Extract the [X, Y] coordinate from the center of the cell holding the provided text.  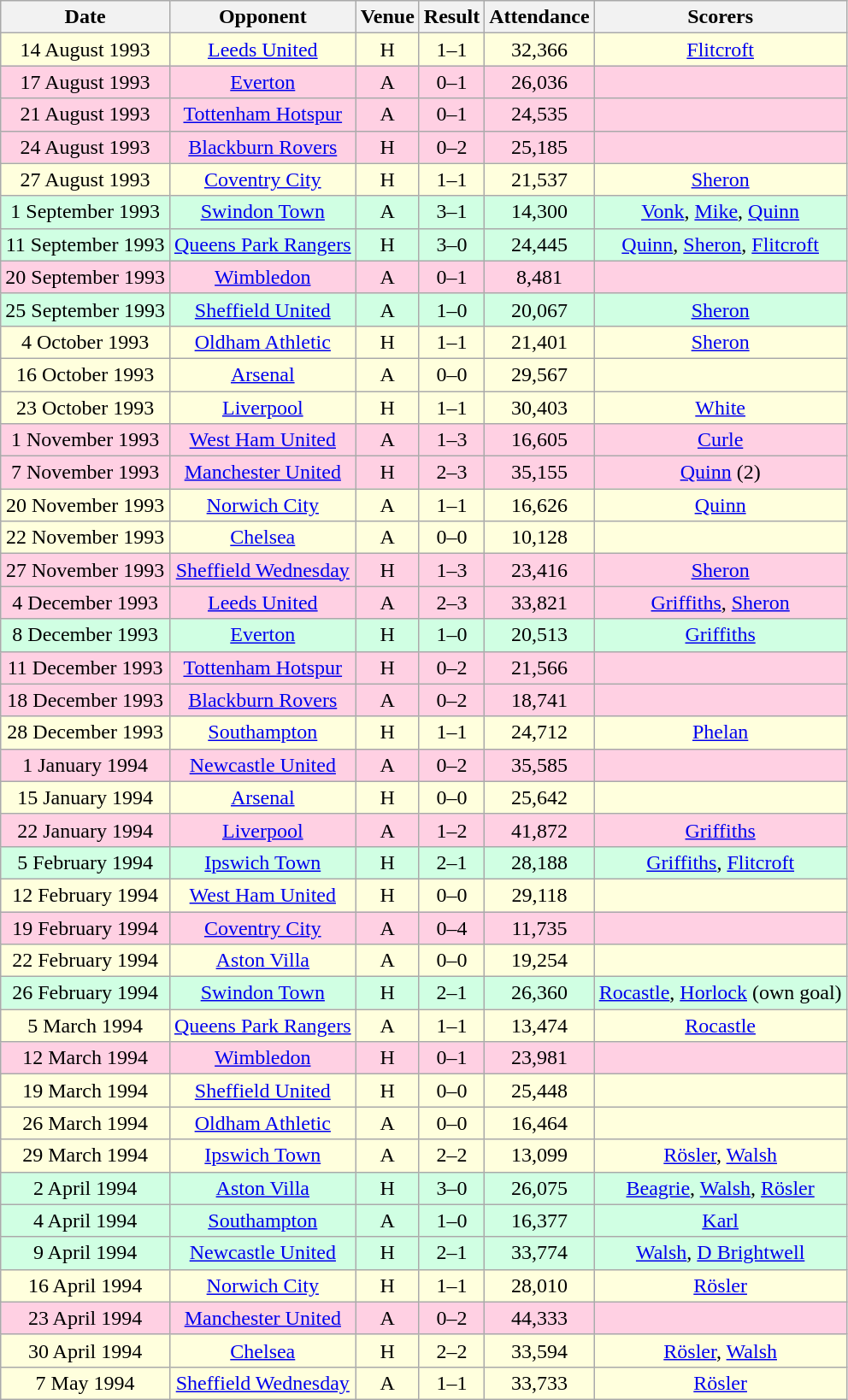
27 August 1993 [85, 179]
Opponent [262, 17]
1 November 1993 [85, 440]
21,401 [539, 342]
23,981 [539, 1058]
5 March 1994 [85, 1026]
22 January 1994 [85, 830]
1 January 1994 [85, 765]
Griffiths, Sheron [720, 603]
25,642 [539, 797]
12 March 1994 [85, 1058]
17 August 1993 [85, 82]
20 November 1993 [85, 505]
35,585 [539, 765]
Quinn (2) [720, 473]
26 February 1994 [85, 993]
12 February 1994 [85, 895]
24,535 [539, 115]
16 October 1993 [85, 374]
19 March 1994 [85, 1091]
27 November 1993 [85, 570]
19 February 1994 [85, 927]
22 November 1993 [85, 538]
20 September 1993 [85, 277]
26,036 [539, 82]
14,300 [539, 212]
9 April 1994 [85, 1253]
28,188 [539, 862]
16 April 1994 [85, 1285]
13,474 [539, 1026]
29,118 [539, 895]
Beagrie, Walsh, Rösler [720, 1188]
Result [451, 17]
15 January 1994 [85, 797]
25,185 [539, 147]
11 December 1993 [85, 668]
Date [85, 17]
Griffiths, Flitcroft [720, 862]
44,333 [539, 1318]
24 August 1993 [85, 147]
29 March 1994 [85, 1156]
13,099 [539, 1156]
7 November 1993 [85, 473]
Venue [387, 17]
21,537 [539, 179]
23,416 [539, 570]
25,448 [539, 1091]
Quinn, Sheron, Flitcroft [720, 244]
18 December 1993 [85, 700]
23 April 1994 [85, 1318]
Quinn [720, 505]
Curle [720, 440]
25 September 1993 [85, 309]
23 October 1993 [85, 408]
Walsh, D Brightwell [720, 1253]
3–1 [451, 212]
26,075 [539, 1188]
30 April 1994 [85, 1350]
24,445 [539, 244]
22 February 1994 [85, 961]
19,254 [539, 961]
16,605 [539, 440]
18,741 [539, 700]
Phelan [720, 732]
24,712 [539, 732]
7 May 1994 [85, 1383]
16,464 [539, 1123]
26 March 1994 [85, 1123]
0–4 [451, 927]
1 September 1993 [85, 212]
11,735 [539, 927]
16,377 [539, 1221]
1–2 [451, 830]
4 April 1994 [85, 1221]
14 August 1993 [85, 50]
White [720, 408]
21,566 [539, 668]
Attendance [539, 17]
2 April 1994 [85, 1188]
16,626 [539, 505]
21 August 1993 [85, 115]
33,594 [539, 1350]
11 September 1993 [85, 244]
32,366 [539, 50]
29,567 [539, 374]
10,128 [539, 538]
33,733 [539, 1383]
4 October 1993 [85, 342]
28,010 [539, 1285]
41,872 [539, 830]
4 December 1993 [85, 603]
Rocastle [720, 1026]
26,360 [539, 993]
20,067 [539, 309]
8,481 [539, 277]
33,821 [539, 603]
Flitcroft [720, 50]
28 December 1993 [85, 732]
Karl [720, 1221]
8 December 1993 [85, 635]
20,513 [539, 635]
5 February 1994 [85, 862]
35,155 [539, 473]
33,774 [539, 1253]
30,403 [539, 408]
Scorers [720, 17]
Rocastle, Horlock (own goal) [720, 993]
Vonk, Mike, Quinn [720, 212]
